From the cell containing the given text, extract its center point as [X, Y] coordinate. 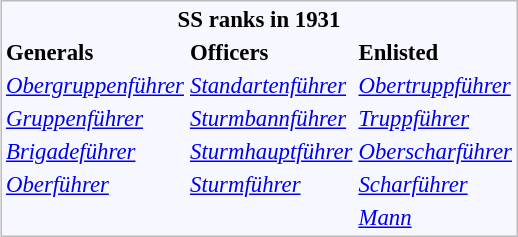
SS ranks in 1931 [258, 19]
Sturmbannführer [270, 119]
Oberführer [94, 185]
Gruppenführer [94, 119]
Mann [436, 217]
Scharführer [436, 185]
Sturmhauptführer [270, 151]
Brigadeführer [94, 151]
Officers [270, 53]
Obertruppführer [436, 85]
Oberscharführer [436, 151]
Generals [94, 53]
Standartenführer [270, 85]
Enlisted [436, 53]
Truppführer [436, 119]
Obergruppenführer [94, 85]
Sturmführer [270, 185]
